Output the [X, Y] coordinate of the center of the cell containing the given text.  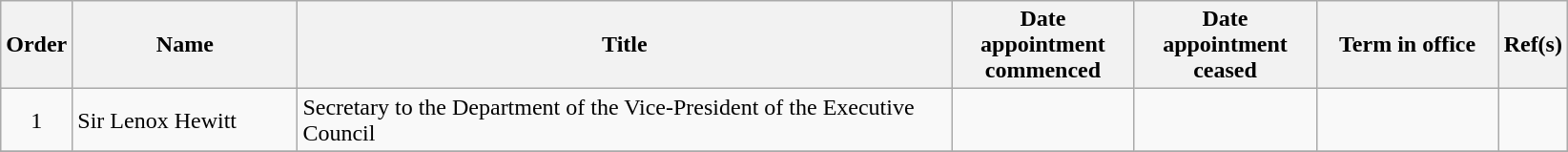
Ref(s) [1533, 45]
Sir Lenox Hewitt [185, 120]
Secretary to the Department of the Vice-President of the Executive Council [625, 120]
Term in office [1408, 45]
1 [36, 120]
Date appointmentceased [1225, 45]
Name [185, 45]
Title [625, 45]
Order [36, 45]
Date appointmentcommenced [1043, 45]
